Determine the (X, Y) coordinate at the center of the cell enclosing the given text.  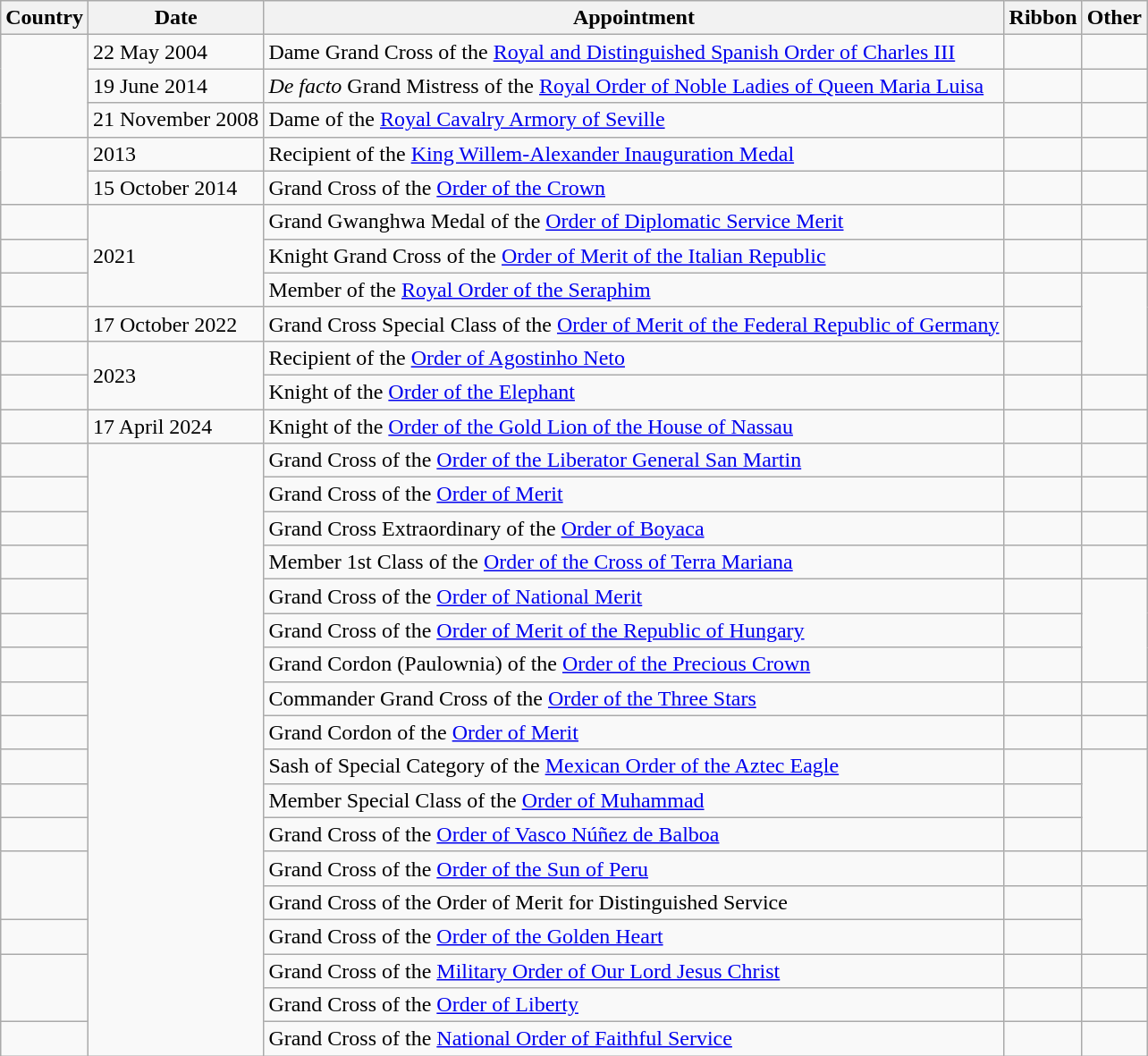
Grand Cross of the Order of the Sun of Peru (634, 868)
Grand Cross of the Order of the Crown (634, 188)
Other (1114, 18)
Grand Cross of the National Order of Faithful Service (634, 1039)
17 October 2022 (175, 324)
Country (45, 18)
Grand Cross of the Military Order of Our Lord Jesus Christ (634, 970)
Appointment (634, 18)
2013 (175, 154)
2023 (175, 375)
17 April 2024 (175, 427)
Grand Cross Special Class of the Order of Merit of the Federal Republic of Germany (634, 324)
Grand Cross of the Order of National Merit (634, 596)
Member 1st Class of the Order of the Cross of Terra Mariana (634, 562)
Grand Gwanghwa Medal of the Order of Diplomatic Service Merit (634, 222)
Grand Cross of the Order of Vasco Núñez de Balboa (634, 834)
Member of the Royal Order of the Seraphim (634, 290)
Grand Cross of the Order of Liberty (634, 1005)
Grand Cordon (Paulownia) of the Order of the Precious Crown (634, 664)
Grand Cross of the Order of Merit for Distinguished Service (634, 902)
15 October 2014 (175, 188)
Commander Grand Cross of the Order of the Three Stars (634, 698)
2021 (175, 256)
Grand Cross of the Order of the Liberator General San Martin (634, 460)
22 May 2004 (175, 52)
Sash of Special Category of the Mexican Order of the Aztec Eagle (634, 766)
Knight Grand Cross of the Order of Merit of the Italian Republic (634, 256)
Knight of the Order of the Elephant (634, 392)
Member Special Class of the Order of Muhammad (634, 800)
Dame of the Royal Cavalry Armory of Seville (634, 120)
Grand Cross Extraordinary of the Order of Boyaca (634, 528)
De facto Grand Mistress of the Royal Order of Noble Ladies of Queen Maria Luisa (634, 86)
Grand Cross of the Order of the Golden Heart (634, 936)
21 November 2008 (175, 120)
Grand Cross of the Order of Merit of the Republic of Hungary (634, 630)
Dame Grand Cross of the Royal and Distinguished Spanish Order of Charles III (634, 52)
Date (175, 18)
Recipient of the Order of Agostinho Neto (634, 358)
Ribbon (1042, 18)
Knight of the Order of the Gold Lion of the House of Nassau (634, 427)
Recipient of the King Willem-Alexander Inauguration Medal (634, 154)
19 June 2014 (175, 86)
Grand Cross of the Order of Merit (634, 494)
Grand Cordon of the Order of Merit (634, 732)
